Capture the cell that displays the provided text and extract its [X, Y] central coordinate. 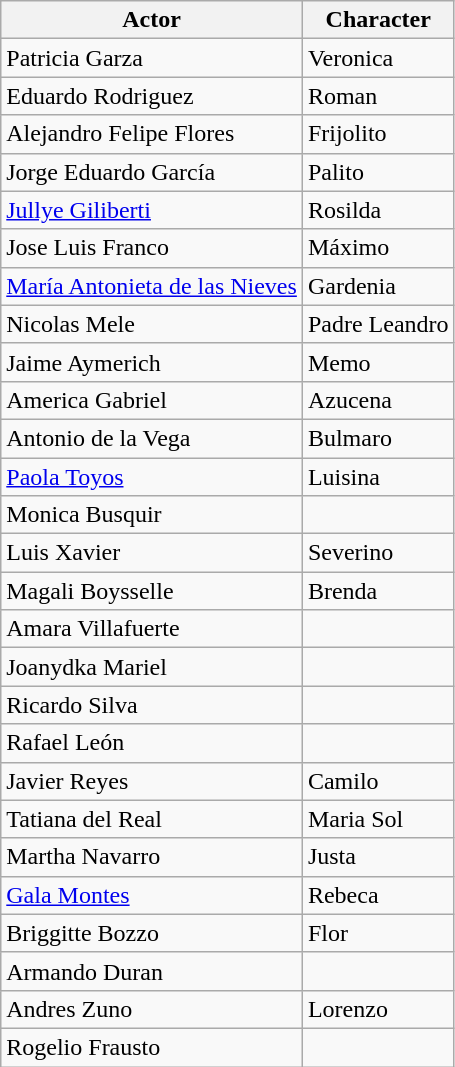
Nicolas Mele [152, 324]
Ricardo Silva [152, 705]
Luisina [378, 477]
Patricia Garza [152, 58]
Amara Villafuerte [152, 629]
Roman [378, 96]
Veronica [378, 58]
Alejandro Felipe Flores [152, 134]
Antonio de la Vega [152, 438]
Bulmaro [378, 438]
Azucena [378, 400]
Gala Montes [152, 895]
Severino [378, 553]
Frijolito [378, 134]
Jose Luis Franco [152, 248]
Padre Leandro [378, 324]
Maria Sol [378, 819]
Jaime Aymerich [152, 362]
Brenda [378, 591]
Rogelio Frausto [152, 1047]
Palito [378, 172]
Rosilda [378, 210]
Memo [378, 362]
Javier Reyes [152, 781]
Armando Duran [152, 971]
Character [378, 20]
María Antonieta de las Nieves [152, 286]
Martha Navarro [152, 857]
Tatiana del Real [152, 819]
Lorenzo [378, 1009]
Magali Boysselle [152, 591]
Camilo [378, 781]
Gardenia [378, 286]
Flor [378, 933]
Briggitte Bozzo [152, 933]
Justa [378, 857]
Paola Toyos [152, 477]
Eduardo Rodriguez [152, 96]
Actor [152, 20]
Monica Busquir [152, 515]
Rafael León [152, 743]
Jullye Giliberti [152, 210]
Luis Xavier [152, 553]
Joanydka Mariel [152, 667]
Andres Zuno [152, 1009]
Jorge Eduardo García [152, 172]
Rebeca [378, 895]
America Gabriel [152, 400]
Máximo [378, 248]
